From the cell containing the given text, extract its center point as [x, y] coordinate. 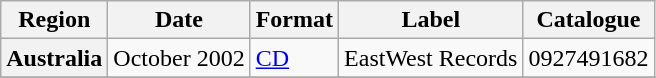
Australia [54, 58]
Date [179, 20]
October 2002 [179, 58]
EastWest Records [431, 58]
Format [294, 20]
Region [54, 20]
Catalogue [588, 20]
0927491682 [588, 58]
Label [431, 20]
CD [294, 58]
